Pinpoint the cell where the given text exists, returning its [X, Y] midpoint coordinate. 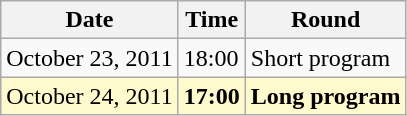
Long program [326, 96]
17:00 [212, 96]
Short program [326, 58]
October 23, 2011 [90, 58]
Time [212, 20]
Round [326, 20]
October 24, 2011 [90, 96]
Date [90, 20]
18:00 [212, 58]
